Locate the cell with the specified text and output its (X, Y) center coordinate. 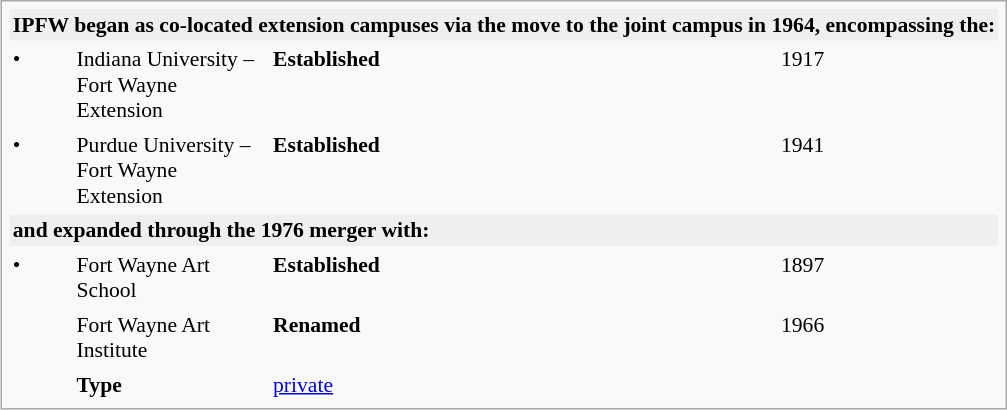
Renamed (522, 338)
1917 (888, 84)
1941 (888, 170)
and expanded through the 1976 merger with: (504, 230)
Indiana University – Fort Wayne Extension (171, 84)
1966 (888, 338)
Purdue University – Fort Wayne Extension (171, 170)
Type (171, 385)
1897 (888, 278)
Fort Wayne Art School (171, 278)
private (522, 385)
Fort Wayne Art Institute (171, 338)
IPFW began as co-located extension campuses via the move to the joint campus in 1964, encompassing the: (504, 25)
